Pinpoint the cell where the given text exists, returning its [X, Y] midpoint coordinate. 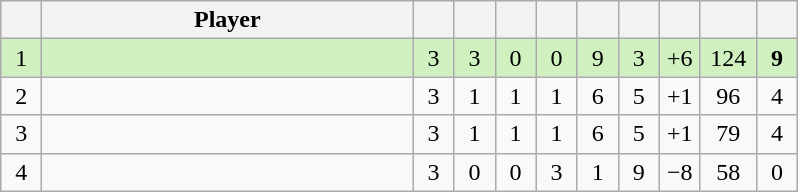
58 [728, 172]
79 [728, 134]
124 [728, 58]
2 [22, 96]
−8 [680, 172]
96 [728, 96]
+6 [680, 58]
Player [228, 20]
